Output the [X, Y] coordinate of the center of the cell containing the given text.  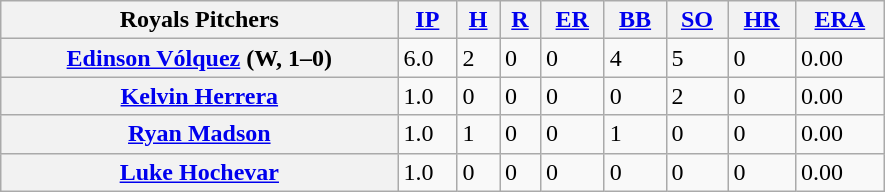
R [520, 20]
4 [635, 58]
5 [697, 58]
SO [697, 20]
6.0 [428, 58]
Ryan Madson [200, 134]
Luke Hochevar [200, 172]
Edinson Vólquez (W, 1–0) [200, 58]
Kelvin Herrera [200, 96]
HR [762, 20]
Royals Pitchers [200, 20]
IP [428, 20]
ERA [840, 20]
ER [572, 20]
H [478, 20]
BB [635, 20]
